Search for the cell housing the specified text and yield its [X, Y] center coordinate. 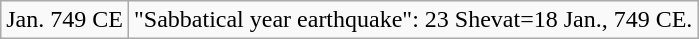
"Sabbatical year earthquake": 23 Shevat=18 Jan., 749 CE. [412, 20]
Jan. 749 CE [65, 20]
